Identify which cell holds the provided text, then report its [X, Y] central coordinate. 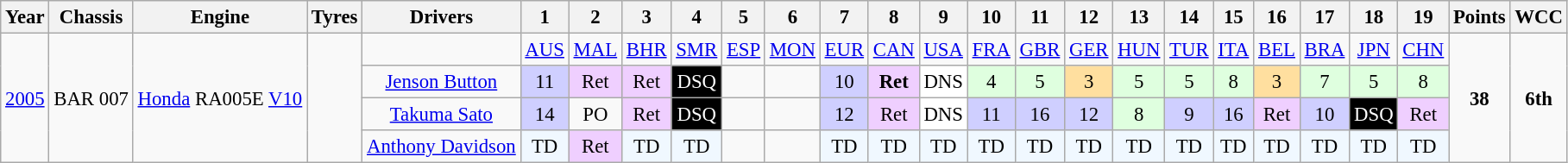
15 [1234, 17]
EUR [844, 50]
GER [1089, 50]
MON [792, 50]
BEL [1277, 50]
FRA [991, 50]
6 [792, 17]
18 [1374, 17]
Jenson Button [442, 82]
17 [1324, 17]
2 [595, 17]
WCC [1539, 17]
CAN [894, 50]
38 [1479, 98]
BAR 007 [91, 98]
PO [595, 115]
USA [943, 50]
SMR [697, 50]
TUR [1189, 50]
Drivers [442, 17]
ESP [744, 50]
MAL [595, 50]
BHR [645, 50]
Takuma Sato [442, 115]
Points [1479, 17]
GBR [1039, 50]
1 [545, 17]
Engine [219, 17]
Year [25, 17]
AUS [545, 50]
Chassis [91, 17]
Honda RA005E V10 [219, 98]
13 [1139, 17]
Anthony Davidson [442, 147]
Tyres [335, 17]
HUN [1139, 50]
CHN [1424, 50]
2005 [25, 98]
19 [1424, 17]
BRA [1324, 50]
ITA [1234, 50]
6th [1539, 98]
JPN [1374, 50]
